Output the (X, Y) coordinate of the center of the cell containing the given text.  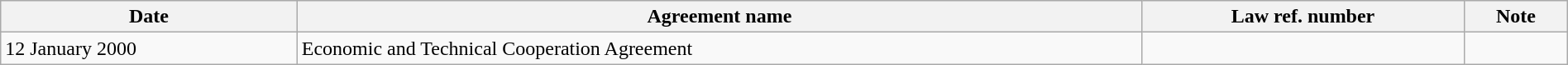
Date (149, 17)
Note (1517, 17)
Law ref. number (1303, 17)
Economic and Technical Cooperation Agreement (719, 48)
Agreement name (719, 17)
12 January 2000 (149, 48)
